Capture the cell that displays the provided text and extract its [X, Y] central coordinate. 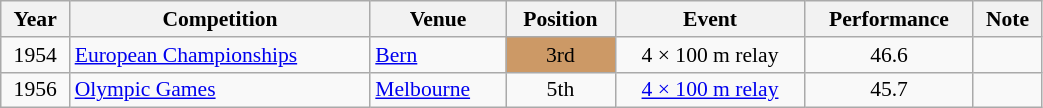
Melbourne [438, 90]
Performance [889, 19]
Venue [438, 19]
Competition [220, 19]
46.6 [889, 55]
5th [560, 90]
Olympic Games [220, 90]
45.7 [889, 90]
Bern [438, 55]
1954 [36, 55]
Position [560, 19]
3rd [560, 55]
Year [36, 19]
1956 [36, 90]
Event [710, 19]
European Championships [220, 55]
Note [1008, 19]
